Locate the cell with the specified text and output its (X, Y) center coordinate. 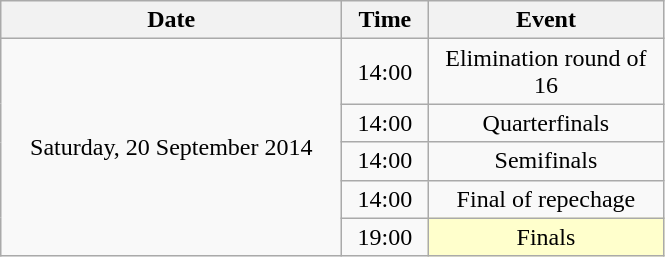
Final of repechage (546, 199)
Saturday, 20 September 2014 (172, 148)
19:00 (385, 237)
Quarterfinals (546, 123)
Event (546, 20)
Semifinals (546, 161)
Elimination round of 16 (546, 72)
Finals (546, 237)
Date (172, 20)
Time (385, 20)
